Output the (X, Y) coordinate of the center of the cell containing the given text.  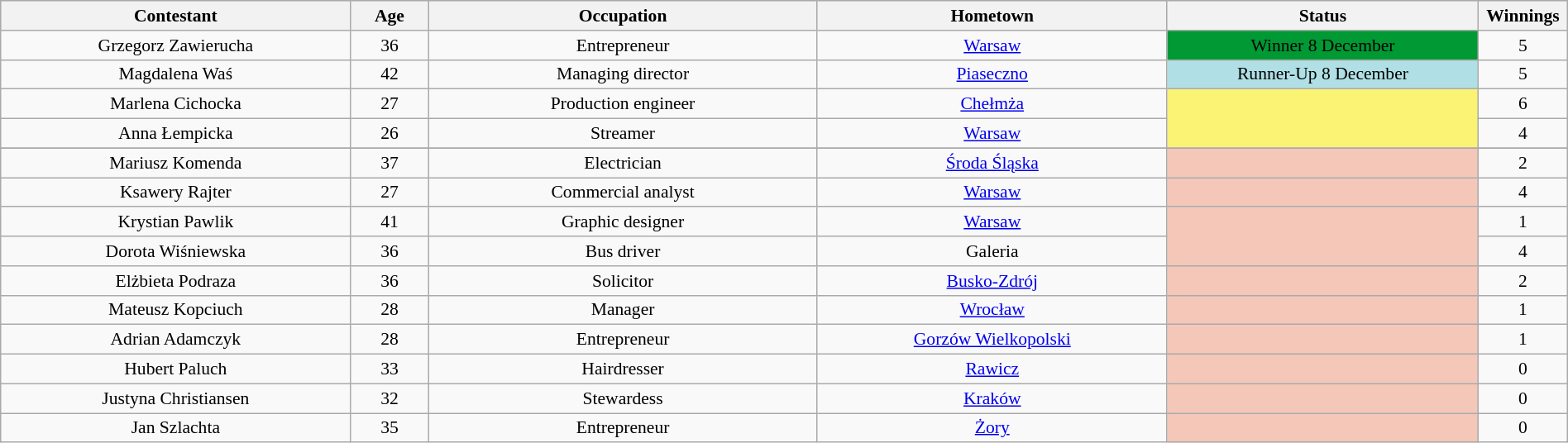
Production engineer (623, 104)
Środa Śląska (992, 163)
Occupation (623, 16)
33 (390, 369)
42 (390, 74)
Galeria (992, 251)
Streamer (623, 134)
41 (390, 222)
Electrician (623, 163)
Contestant (175, 16)
Stewardess (623, 398)
Graphic designer (623, 222)
Bus driver (623, 251)
Krystian Pawlik (175, 222)
Marlena Cichocka (175, 104)
Manager (623, 310)
Mariusz Komenda (175, 163)
Rawicz (992, 369)
Busko-Zdrój (992, 281)
Anna Łempicka (175, 134)
Gorzów Wielkopolski (992, 340)
Ksawery Rajter (175, 193)
Hometown (992, 16)
26 (390, 134)
Status (1322, 16)
Solicitor (623, 281)
Dorota Wiśniewska (175, 251)
Adrian Adamczyk (175, 340)
Magdalena Waś (175, 74)
Elżbieta Podraza (175, 281)
Justyna Christiansen (175, 398)
Chełmża (992, 104)
Jan Szlachta (175, 428)
Grzegorz Zawierucha (175, 45)
Wrocław (992, 310)
Hubert Paluch (175, 369)
Hairdresser (623, 369)
37 (390, 163)
Commercial analyst (623, 193)
Winner 8 December (1322, 45)
Żory (992, 428)
Winnings (1523, 16)
Managing director (623, 74)
32 (390, 398)
Age (390, 16)
6 (1523, 104)
Kraków (992, 398)
Mateusz Kopciuch (175, 310)
35 (390, 428)
Runner-Up 8 December (1322, 74)
Piaseczno (992, 74)
